Extract the (X, Y) coordinate from the center of the cell holding the provided text.  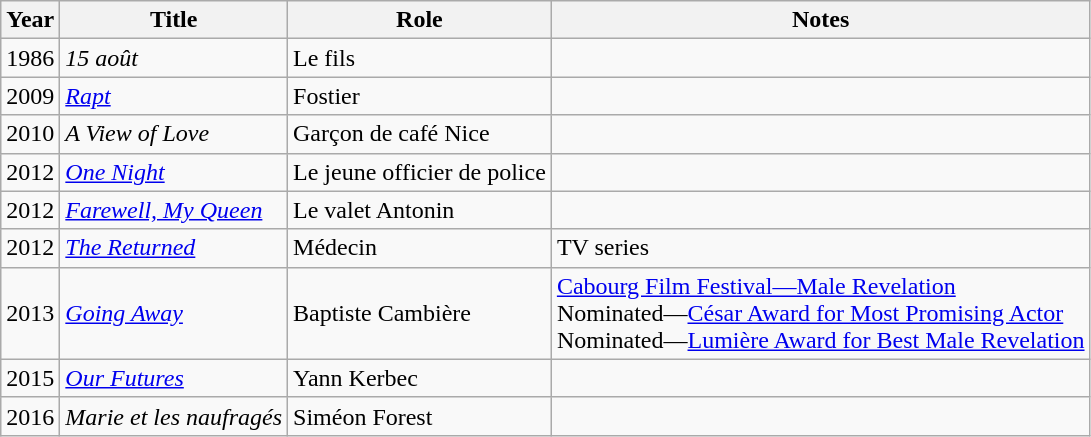
Siméon Forest (420, 416)
Farewell, My Queen (174, 210)
Médecin (420, 248)
2016 (30, 416)
Year (30, 20)
Our Futures (174, 378)
The Returned (174, 248)
2009 (30, 96)
2013 (30, 313)
Le valet Antonin (420, 210)
Garçon de café Nice (420, 134)
Yann Kerbec (420, 378)
Marie et les naufragés (174, 416)
One Night (174, 172)
Rapt (174, 96)
Title (174, 20)
Le jeune officier de police (420, 172)
Cabourg Film Festival—Male RevelationNominated—César Award for Most Promising ActorNominated—Lumière Award for Best Male Revelation (820, 313)
Fostier (420, 96)
Le fils (420, 58)
Role (420, 20)
2010 (30, 134)
TV series (820, 248)
Baptiste Cambière (420, 313)
Notes (820, 20)
1986 (30, 58)
Going Away (174, 313)
2015 (30, 378)
15 août (174, 58)
A View of Love (174, 134)
